Determine the [X, Y] coordinate at the center of the cell enclosing the given text.  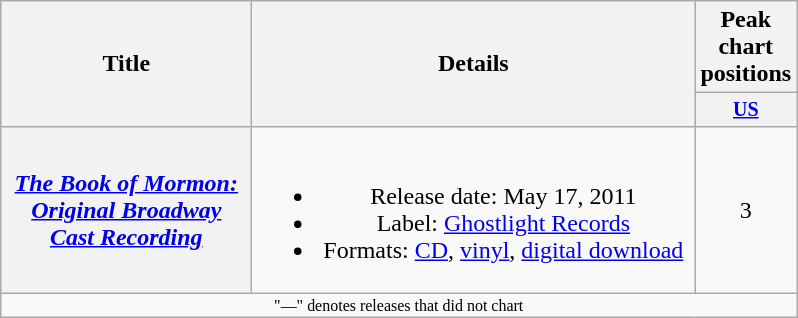
3 [746, 210]
"—" denotes releases that did not chart [399, 305]
US [746, 110]
Details [474, 64]
The Book of Mormon: Original Broadway Cast Recording [126, 210]
Release date: May 17, 2011Label: Ghostlight RecordsFormats: CD, vinyl, digital download [474, 210]
Title [126, 64]
Peak chart positions [746, 47]
